Identify which cell holds the provided text, then report its (x, y) central coordinate. 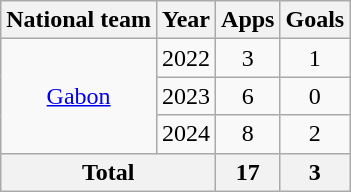
0 (315, 96)
2 (315, 134)
1 (315, 58)
6 (248, 96)
National team (79, 20)
2024 (186, 134)
Total (108, 172)
2022 (186, 58)
8 (248, 134)
Apps (248, 20)
Gabon (79, 96)
Goals (315, 20)
17 (248, 172)
2023 (186, 96)
Year (186, 20)
